Pinpoint the cell where the given text exists, returning its [X, Y] midpoint coordinate. 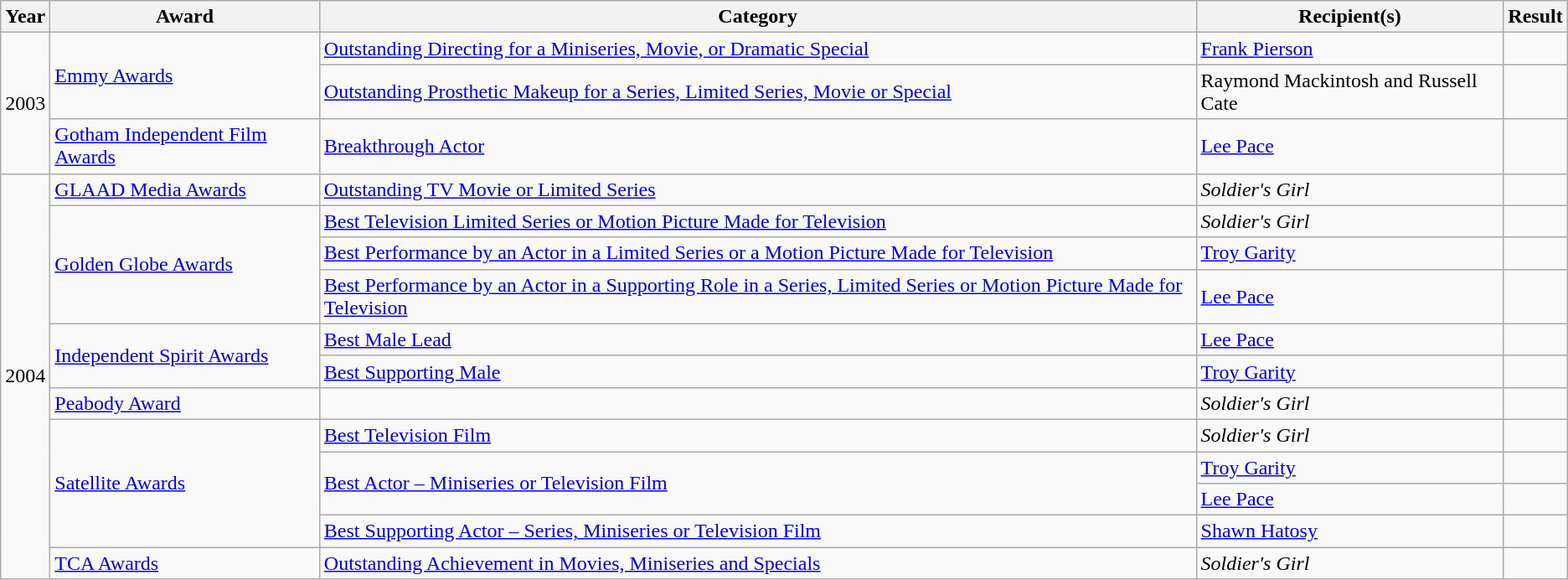
Outstanding Prosthetic Makeup for a Series, Limited Series, Movie or Special [757, 92]
Best Actor – Miniseries or Television Film [757, 483]
Result [1535, 17]
GLAAD Media Awards [185, 189]
Breakthrough Actor [757, 146]
2004 [25, 376]
Outstanding Directing for a Miniseries, Movie, or Dramatic Special [757, 49]
Best Television Limited Series or Motion Picture Made for Television [757, 221]
Outstanding Achievement in Movies, Miniseries and Specials [757, 563]
Outstanding TV Movie or Limited Series [757, 189]
TCA Awards [185, 563]
Year [25, 17]
Independent Spirit Awards [185, 355]
Emmy Awards [185, 75]
Satellite Awards [185, 483]
Award [185, 17]
2003 [25, 103]
Recipient(s) [1350, 17]
Frank Pierson [1350, 49]
Shawn Hatosy [1350, 531]
Gotham Independent Film Awards [185, 146]
Category [757, 17]
Best Performance by an Actor in a Supporting Role in a Series, Limited Series or Motion Picture Made for Television [757, 297]
Best Supporting Actor – Series, Miniseries or Television Film [757, 531]
Best Supporting Male [757, 371]
Golden Globe Awards [185, 265]
Peabody Award [185, 403]
Best Male Lead [757, 339]
Raymond Mackintosh and Russell Cate [1350, 92]
Best Performance by an Actor in a Limited Series or a Motion Picture Made for Television [757, 253]
Best Television Film [757, 435]
